Detect which cell encompasses the target text, then output its (X, Y) center coordinate. 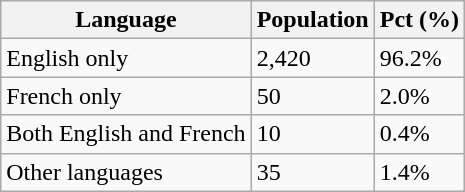
50 (312, 96)
Population (312, 20)
Language (126, 20)
10 (312, 134)
2,420 (312, 58)
0.4% (419, 134)
English only (126, 58)
1.4% (419, 172)
Pct (%) (419, 20)
96.2% (419, 58)
35 (312, 172)
Both English and French (126, 134)
2.0% (419, 96)
Other languages (126, 172)
French only (126, 96)
